Find where the given text appears and provide that cell's center as [X, Y] coordinate. 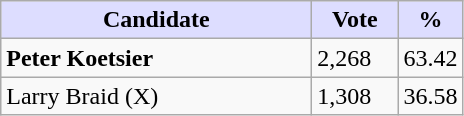
Vote [355, 20]
Peter Koetsier [156, 58]
63.42 [430, 58]
1,308 [355, 96]
Candidate [156, 20]
2,268 [355, 58]
% [430, 20]
36.58 [430, 96]
Larry Braid (X) [156, 96]
